Capture the cell that displays the provided text and extract its [x, y] central coordinate. 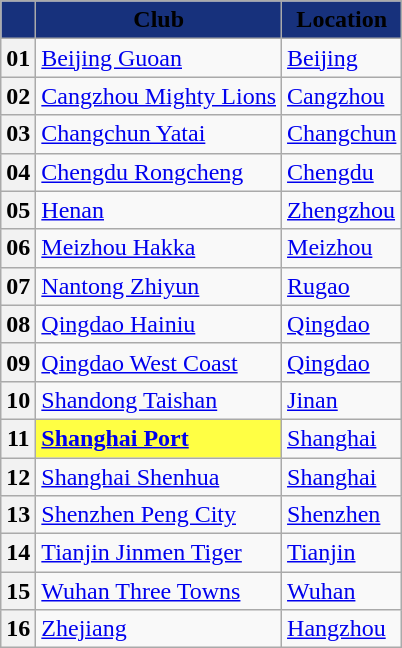
Meizhou [342, 248]
Henan [159, 210]
15 [18, 591]
Chengdu Rongcheng [159, 172]
Wuhan [342, 591]
Jinan [342, 400]
Beijing Guoan [159, 58]
11 [18, 438]
08 [18, 324]
Tianjin [342, 553]
Meizhou Hakka [159, 248]
Changchun Yatai [159, 134]
Nantong Zhiyun [159, 286]
12 [18, 477]
09 [18, 362]
Cangzhou [342, 96]
Zhengzhou [342, 210]
Shenzhen Peng City [159, 515]
Shenzhen [342, 515]
Tianjin Jinmen Tiger [159, 553]
10 [18, 400]
Zhejiang [159, 629]
04 [18, 172]
06 [18, 248]
Chengdu [342, 172]
01 [18, 58]
07 [18, 286]
Changchun [342, 134]
Rugao [342, 286]
Shanghai Port [159, 438]
Shanghai Shenhua [159, 477]
Wuhan Three Towns [159, 591]
Club [159, 20]
Hangzhou [342, 629]
Qingdao West Coast [159, 362]
13 [18, 515]
14 [18, 553]
05 [18, 210]
02 [18, 96]
Shandong Taishan [159, 400]
Location [342, 20]
Cangzhou Mighty Lions [159, 96]
16 [18, 629]
03 [18, 134]
Beijing [342, 58]
Qingdao Hainiu [159, 324]
